Capture the cell that displays the provided text and extract its [x, y] central coordinate. 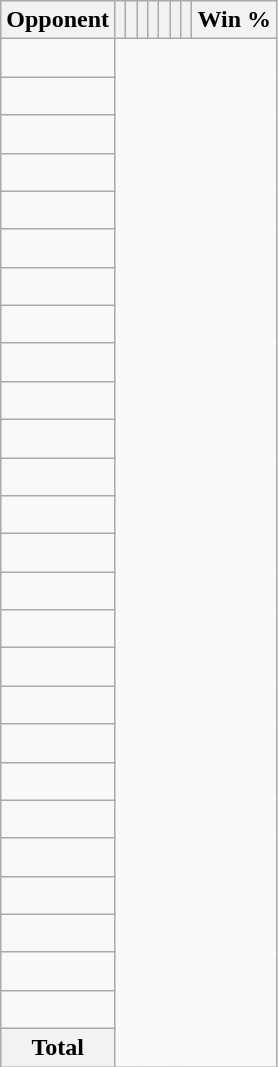
Total [58, 1047]
Win % [234, 20]
Opponent [58, 20]
